For the text-containing cell, return its midpoint in (x, y) coordinate format. 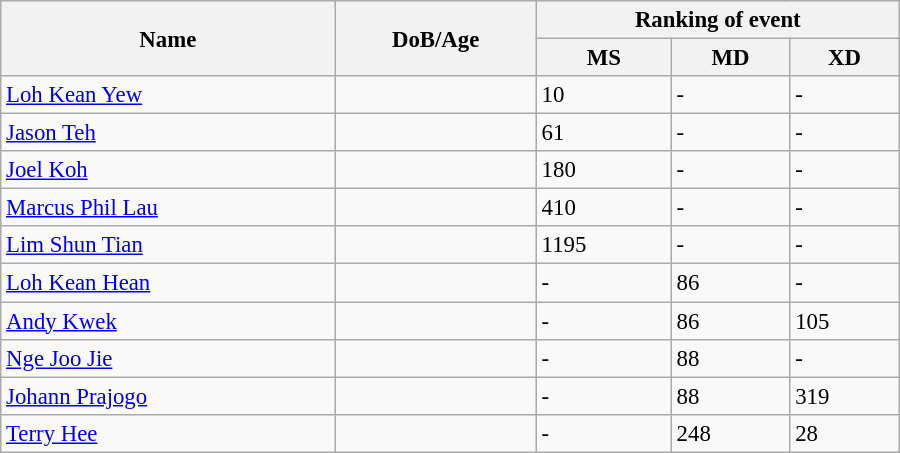
Ranking of event (718, 20)
Terry Hee (168, 433)
Jason Teh (168, 133)
MS (604, 58)
XD (844, 58)
DoB/Age (436, 38)
28 (844, 433)
10 (604, 95)
105 (844, 321)
Nge Joo Jie (168, 358)
Name (168, 38)
Andy Kwek (168, 321)
MD (730, 58)
180 (604, 170)
Lim Shun Tian (168, 245)
Johann Prajogo (168, 396)
Loh Kean Hean (168, 283)
Joel Koh (168, 170)
248 (730, 433)
61 (604, 133)
1195 (604, 245)
Marcus Phil Lau (168, 208)
410 (604, 208)
Loh Kean Yew (168, 95)
319 (844, 396)
